Determine the [X, Y] coordinate at the center of the cell enclosing the given text.  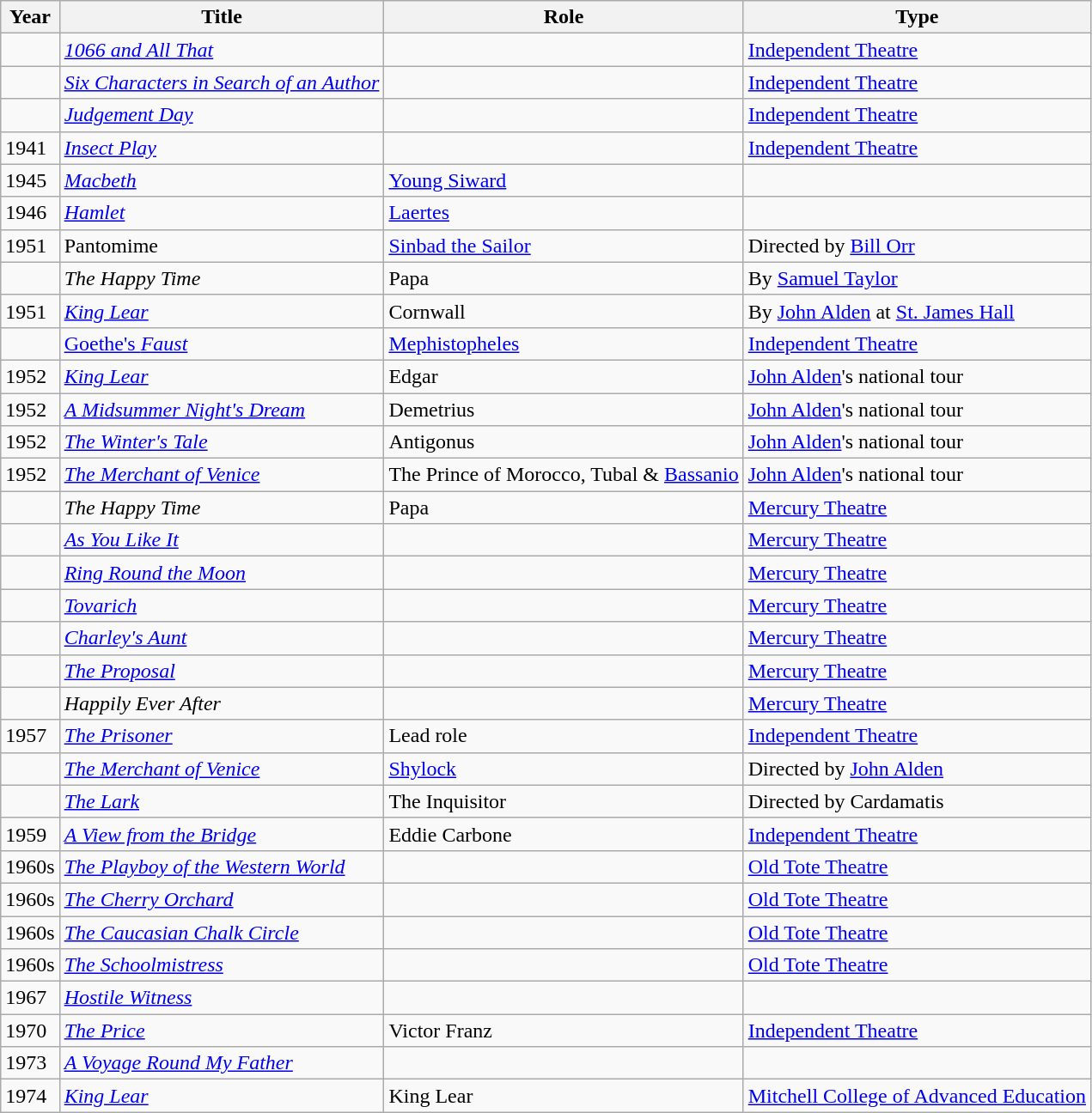
Eddie Carbone [564, 834]
Directed by John Alden [917, 769]
Demetrius [564, 410]
Directed by Cardamatis [917, 801]
The Proposal [222, 671]
The Playboy of the Western World [222, 867]
1946 [30, 213]
Cornwall [564, 311]
A Midsummer Night's Dream [222, 410]
By John Alden at St. James Hall [917, 311]
The Schoolmistress [222, 965]
Hamlet [222, 213]
The Inquisitor [564, 801]
Antigonus [564, 442]
The Cherry Orchard [222, 899]
Mephistopheles [564, 344]
Happily Ever After [222, 703]
The Prisoner [222, 736]
1967 [30, 998]
A View from the Bridge [222, 834]
1957 [30, 736]
1959 [30, 834]
Hostile Witness [222, 998]
1973 [30, 1063]
Six Characters in Search of an Author [222, 82]
As You Like It [222, 540]
The Caucasian Chalk Circle [222, 932]
Title [222, 17]
Edgar [564, 376]
Goethe's Faust [222, 344]
Laertes [564, 213]
Judgement Day [222, 115]
1941 [30, 148]
The Winter's Tale [222, 442]
The Price [222, 1031]
The Prince of Morocco, Tubal & Bassanio [564, 475]
Ring Round the Moon [222, 573]
1945 [30, 180]
A Voyage Round My Father [222, 1063]
Sinbad the Sailor [564, 246]
Type [917, 17]
Mitchell College of Advanced Education [917, 1096]
Tovarich [222, 605]
Pantomime [222, 246]
Lead role [564, 736]
Macbeth [222, 180]
Young Siward [564, 180]
Victor Franz [564, 1031]
Charley's Aunt [222, 638]
The Lark [222, 801]
Insect Play [222, 148]
Role [564, 17]
1970 [30, 1031]
Shylock [564, 769]
Year [30, 17]
Directed by Bill Orr [917, 246]
By Samuel Taylor [917, 278]
1974 [30, 1096]
1066 and All That [222, 50]
